For the text-containing cell, return its midpoint in [X, Y] coordinate format. 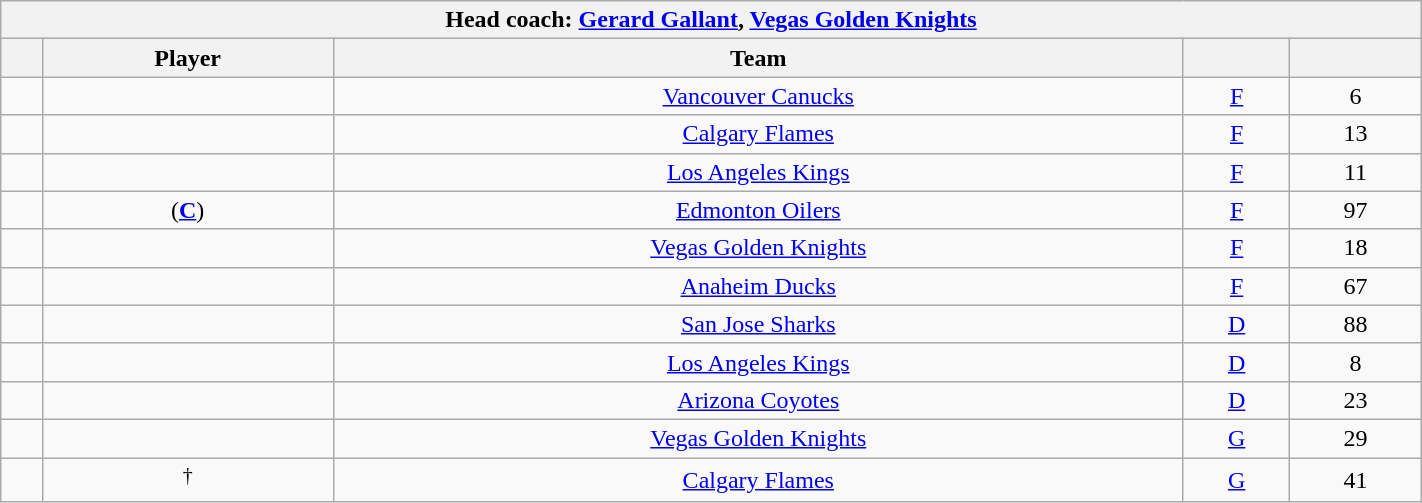
18 [1356, 248]
† [188, 480]
29 [1356, 438]
6 [1356, 96]
Player [188, 58]
Anaheim Ducks [758, 286]
88 [1356, 324]
8 [1356, 362]
13 [1356, 134]
(C) [188, 210]
Head coach: Gerard Gallant, Vegas Golden Knights [711, 20]
41 [1356, 480]
San Jose Sharks [758, 324]
Team [758, 58]
97 [1356, 210]
11 [1356, 172]
67 [1356, 286]
Edmonton Oilers [758, 210]
23 [1356, 400]
Arizona Coyotes [758, 400]
Vancouver Canucks [758, 96]
